Return [x, y] of the center of cell containing provided text 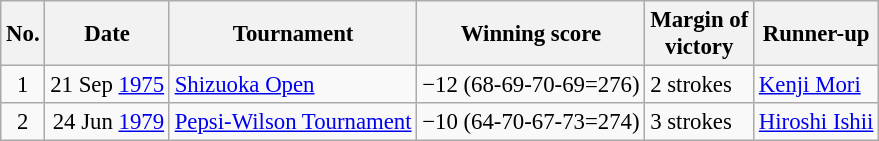
Shizuoka Open [292, 85]
1 [23, 85]
24 Jun 1979 [107, 122]
Hiroshi Ishii [816, 122]
−12 (68-69-70-69=276) [531, 85]
Winning score [531, 34]
3 strokes [700, 122]
Tournament [292, 34]
21 Sep 1975 [107, 85]
Margin ofvictory [700, 34]
2 [23, 122]
2 strokes [700, 85]
No. [23, 34]
−10 (64-70-67-73=274) [531, 122]
Pepsi-Wilson Tournament [292, 122]
Date [107, 34]
Kenji Mori [816, 85]
Runner-up [816, 34]
